Determine the (X, Y) coordinate at the center of the cell enclosing the given text.  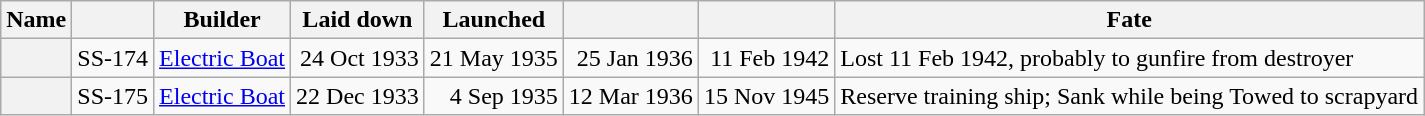
Fate (1130, 20)
11 Feb 1942 (766, 58)
Name (36, 20)
Laid down (358, 20)
24 Oct 1933 (358, 58)
4 Sep 1935 (494, 96)
Launched (494, 20)
SS-175 (113, 96)
Lost 11 Feb 1942, probably to gunfire from destroyer (1130, 58)
15 Nov 1945 (766, 96)
21 May 1935 (494, 58)
SS-174 (113, 58)
Reserve training ship; Sank while being Towed to scrapyard (1130, 96)
22 Dec 1933 (358, 96)
12 Mar 1936 (630, 96)
25 Jan 1936 (630, 58)
Builder (222, 20)
